Locate the cell with the specified text and output its [X, Y] center coordinate. 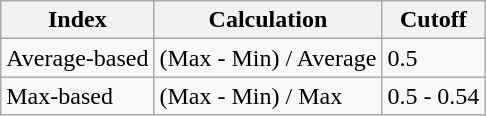
(Max - Min) / Max [268, 96]
(Max - Min) / Average [268, 58]
Max-based [78, 96]
Average-based [78, 58]
0.5 - 0.54 [434, 96]
Index [78, 20]
Calculation [268, 20]
0.5 [434, 58]
Cutoff [434, 20]
